From the cell containing the given text, extract its center point as (X, Y) coordinate. 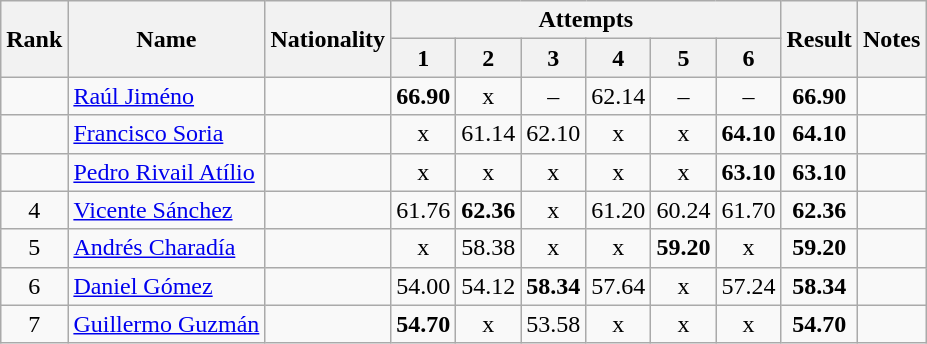
3 (554, 58)
62.10 (554, 134)
Andrés Charadía (166, 248)
57.24 (748, 286)
57.64 (618, 286)
Nationality (328, 39)
58.38 (488, 248)
54.00 (424, 286)
Attempts (586, 20)
62.14 (618, 96)
Vicente Sánchez (166, 210)
61.76 (424, 210)
Guillermo Guzmán (166, 324)
54.12 (488, 286)
60.24 (684, 210)
Rank (34, 39)
7 (34, 324)
Daniel Gómez (166, 286)
Raúl Jiméno (166, 96)
61.70 (748, 210)
53.58 (554, 324)
2 (488, 58)
61.20 (618, 210)
Pedro Rivail Atílio (166, 172)
Notes (891, 39)
Francisco Soria (166, 134)
Result (819, 39)
61.14 (488, 134)
Name (166, 39)
1 (424, 58)
